Return the (X, Y) coordinate for the center point of the cell that contains the specified text.  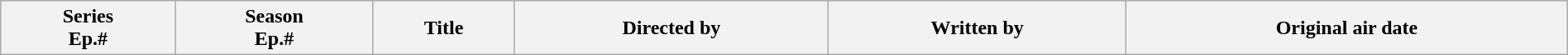
Written by (978, 28)
Title (443, 28)
SeasonEp.# (275, 28)
Directed by (672, 28)
SeriesEp.# (88, 28)
Original air date (1347, 28)
